Return [X, Y] of the center of cell containing provided text 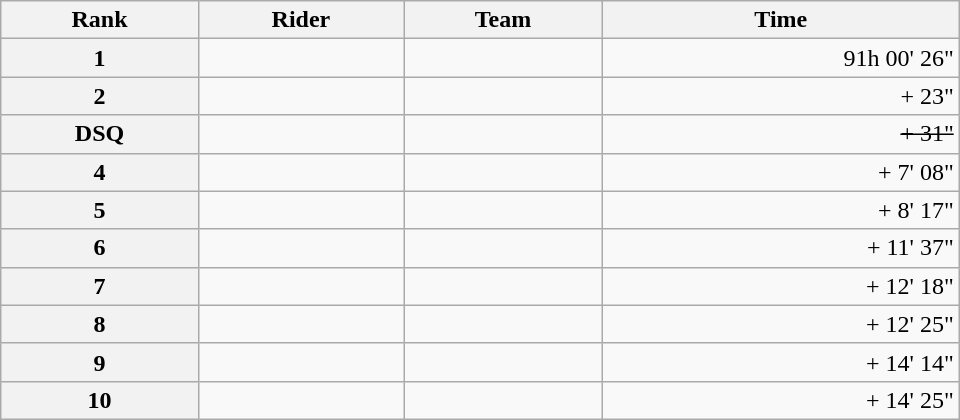
+ 12' 25" [780, 324]
2 [100, 96]
+ 7' 08" [780, 172]
Time [780, 20]
1 [100, 58]
+ 14' 25" [780, 400]
Team [504, 20]
91h 00' 26" [780, 58]
+ 12' 18" [780, 286]
4 [100, 172]
9 [100, 362]
DSQ [100, 134]
Rank [100, 20]
8 [100, 324]
+ 31" [780, 134]
+ 11' 37" [780, 248]
+ 14' 14" [780, 362]
6 [100, 248]
+ 23" [780, 96]
+ 8' 17" [780, 210]
Rider [300, 20]
10 [100, 400]
5 [100, 210]
7 [100, 286]
